Extract the (X, Y) coordinate from the center of the cell holding the provided text.  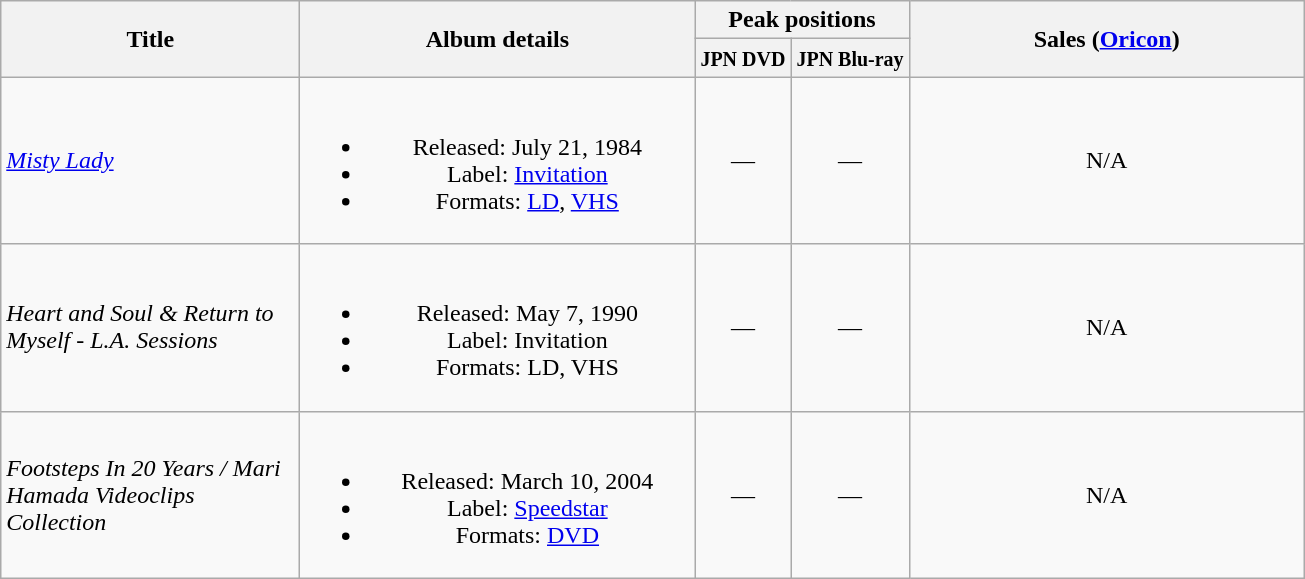
Released: July 21, 1984Label: InvitationFormats: LD, VHS (498, 160)
JPN Blu-ray (850, 58)
Heart and Soul & Return to Myself - L.A. Sessions (150, 328)
Released: March 10, 2004Label: SpeedstarFormats: DVD (498, 494)
Title (150, 39)
Album details (498, 39)
Misty Lady (150, 160)
Footsteps In 20 Years / Mari Hamada Videoclips Collection (150, 494)
JPN DVD (743, 58)
Peak positions (802, 20)
Sales (Oricon) (1106, 39)
Released: May 7, 1990Label: InvitationFormats: LD, VHS (498, 328)
